Output the (x, y) coordinate of the center of the cell containing the given text.  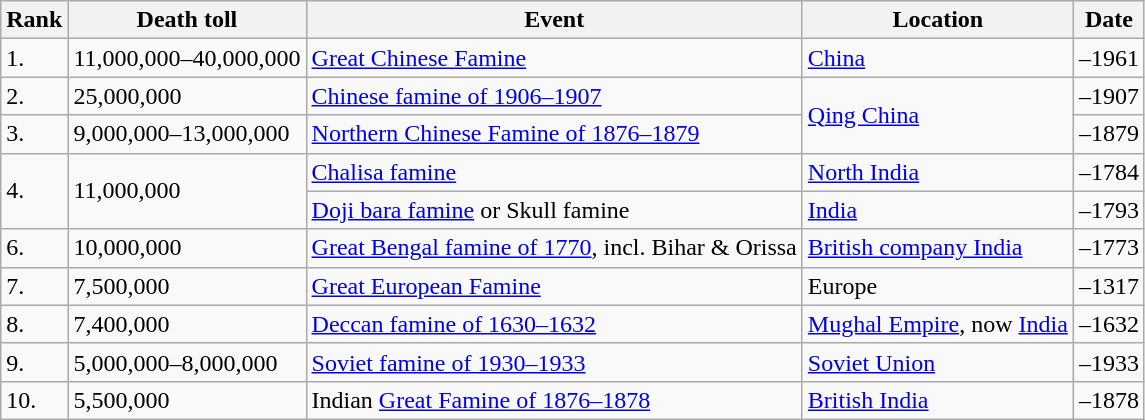
Event (554, 20)
–1878 (1108, 400)
8. (34, 324)
Great European Famine (554, 286)
1. (34, 58)
Mughal Empire, now India (938, 324)
–1793 (1108, 210)
–1317 (1108, 286)
Indian Great Famine of 1876–1878 (554, 400)
Soviet famine of 1930–1933 (554, 362)
Date (1108, 20)
Chinese famine of 1906–1907 (554, 96)
7. (34, 286)
–1907 (1108, 96)
Northern Chinese Famine of 1876–1879 (554, 134)
9,000,000–13,000,000 (187, 134)
British India (938, 400)
2. (34, 96)
10. (34, 400)
China (938, 58)
Chalisa famine (554, 172)
Deccan famine of 1630–1632 (554, 324)
–1879 (1108, 134)
10,000,000 (187, 248)
3. (34, 134)
–1933 (1108, 362)
7,400,000 (187, 324)
Great Chinese Famine (554, 58)
Great Bengal famine of 1770, incl. Bihar & Orissa (554, 248)
6. (34, 248)
Europe (938, 286)
Qing China (938, 115)
–1773 (1108, 248)
–1961 (1108, 58)
–1632 (1108, 324)
7,500,000 (187, 286)
Doji bara famine or Skull famine (554, 210)
North India (938, 172)
9. (34, 362)
4. (34, 191)
11,000,000 (187, 191)
Rank (34, 20)
25,000,000 (187, 96)
11,000,000–40,000,000 (187, 58)
India (938, 210)
Soviet Union (938, 362)
Death toll (187, 20)
British company India (938, 248)
5,000,000–8,000,000 (187, 362)
–1784 (1108, 172)
5,500,000 (187, 400)
Location (938, 20)
